For the text-containing cell, return its midpoint in (X, Y) coordinate format. 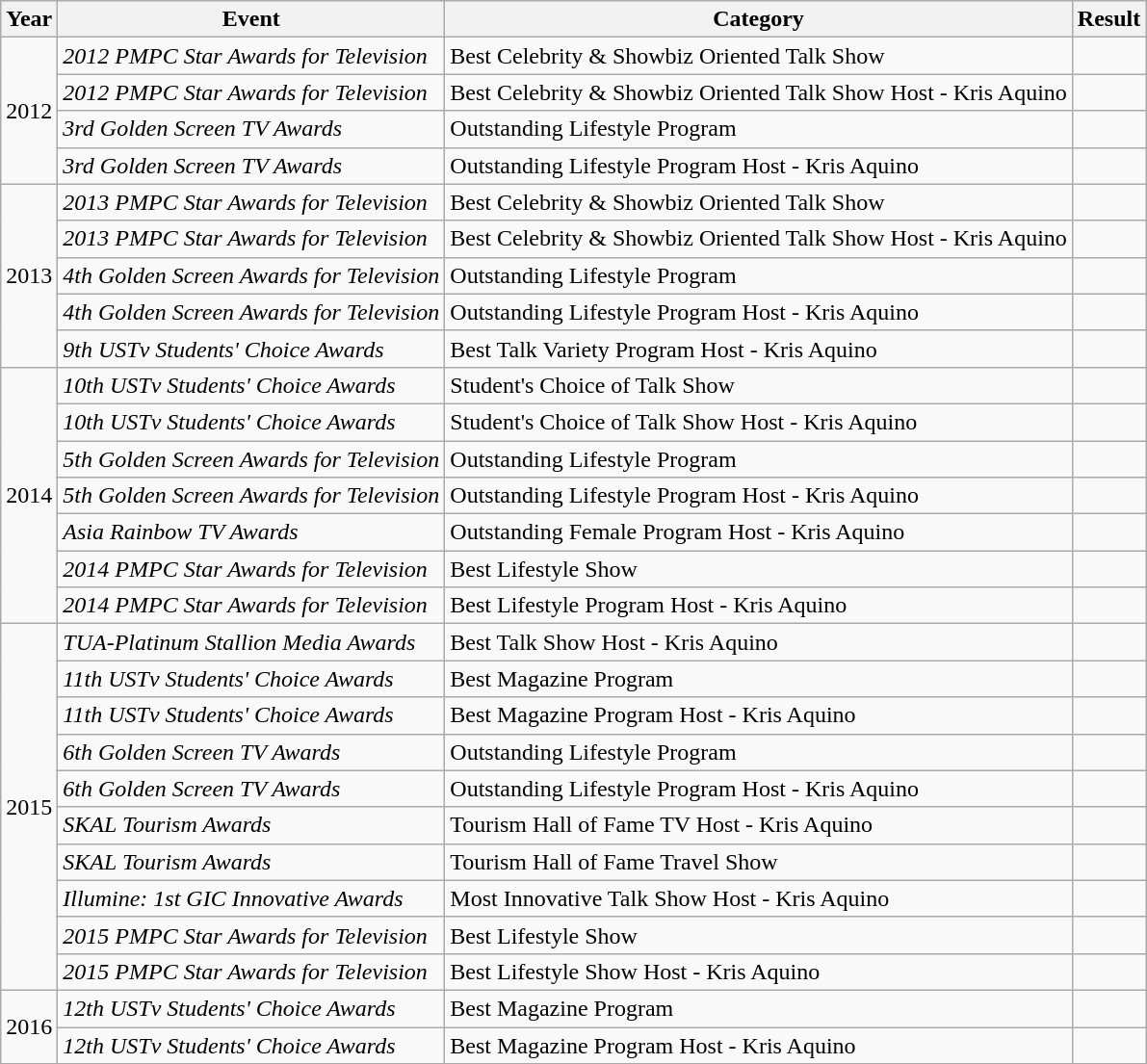
Category (759, 19)
Result (1108, 19)
Year (29, 19)
Tourism Hall of Fame TV Host - Kris Aquino (759, 825)
TUA-Platinum Stallion Media Awards (251, 642)
2015 (29, 807)
2016 (29, 1026)
Most Innovative Talk Show Host - Kris Aquino (759, 898)
9th USTv Students' Choice Awards (251, 349)
2014 (29, 495)
Best Lifestyle Program Host - Kris Aquino (759, 606)
Tourism Hall of Fame Travel Show (759, 862)
2013 (29, 275)
Asia Rainbow TV Awards (251, 532)
2012 (29, 111)
Illumine: 1st GIC Innovative Awards (251, 898)
Best Talk Show Host - Kris Aquino (759, 642)
Student's Choice of Talk Show (759, 385)
Student's Choice of Talk Show Host - Kris Aquino (759, 422)
Best Talk Variety Program Host - Kris Aquino (759, 349)
Event (251, 19)
Best Lifestyle Show Host - Kris Aquino (759, 972)
Outstanding Female Program Host - Kris Aquino (759, 532)
